Identify which cell holds the provided text, then report its [X, Y] central coordinate. 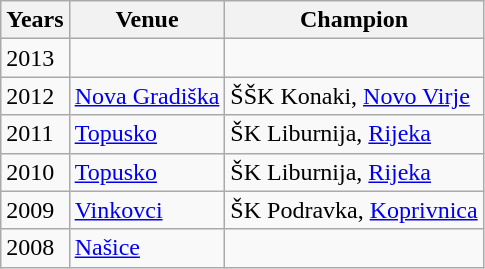
2010 [35, 172]
2012 [35, 96]
Nova Gradiška [147, 96]
2008 [35, 248]
ŠK Podravka, Koprivnica [354, 210]
2009 [35, 210]
2011 [35, 134]
Years [35, 20]
ŠŠK Konaki, Novo Virje [354, 96]
Vinkovci [147, 210]
Venue [147, 20]
Champion [354, 20]
2013 [35, 58]
Našice [147, 248]
